For the text-containing cell, return its midpoint in (x, y) coordinate format. 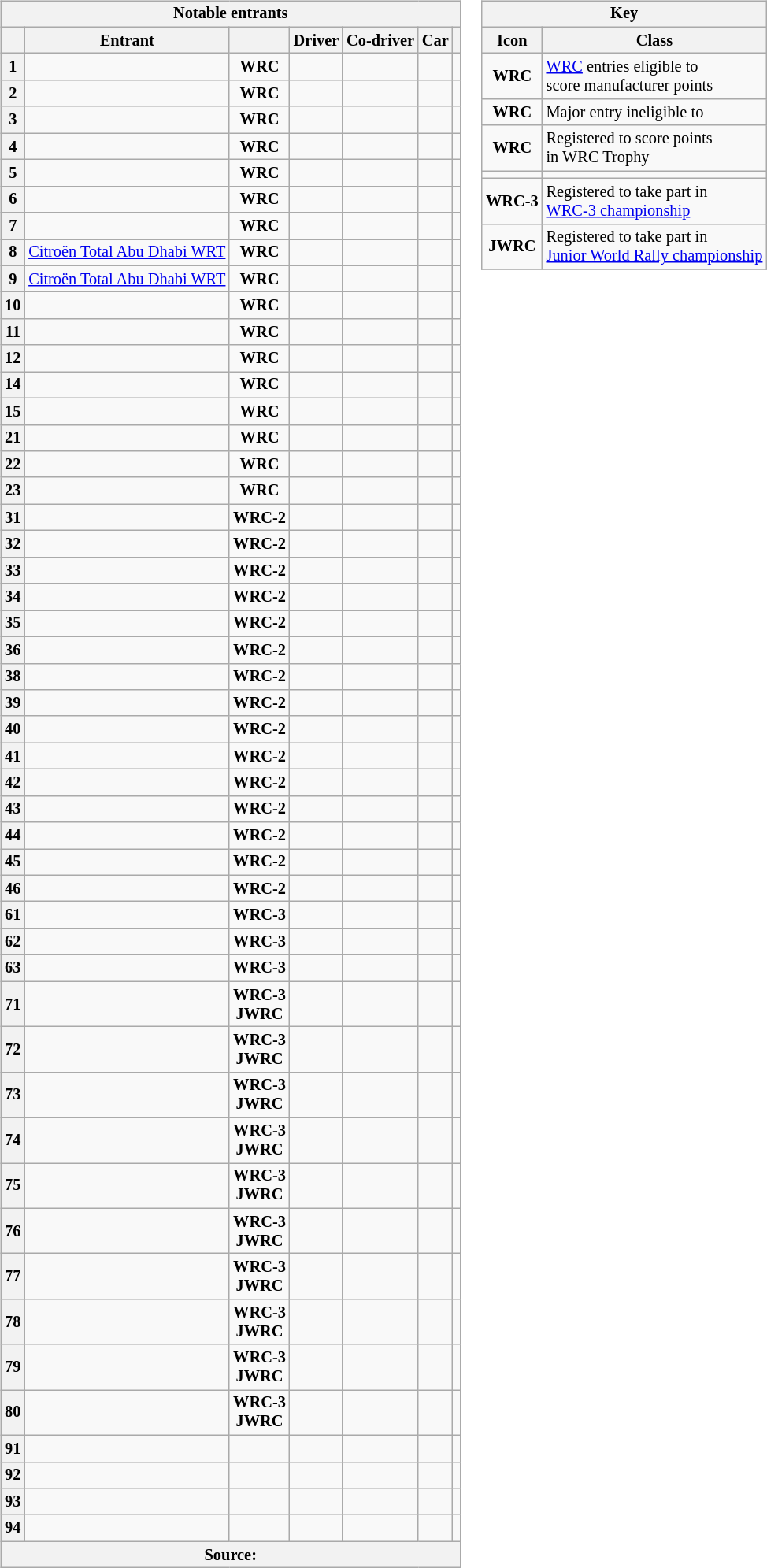
94 (13, 1528)
22 (13, 465)
10 (13, 306)
7 (13, 226)
Registered to take part inJunior World Rally championship (655, 247)
JWRC (512, 247)
45 (13, 862)
62 (13, 942)
35 (13, 624)
15 (13, 411)
76 (13, 1231)
Icon (512, 40)
46 (13, 888)
21 (13, 438)
77 (13, 1277)
Key (624, 14)
Entrant (127, 40)
42 (13, 783)
31 (13, 517)
Class (655, 40)
12 (13, 358)
Co-driver (380, 40)
6 (13, 199)
Car (435, 40)
44 (13, 836)
63 (13, 968)
Registered to take part inWRC-3 championship (655, 202)
33 (13, 570)
Notable entrants (230, 14)
11 (13, 332)
39 (13, 703)
93 (13, 1502)
43 (13, 809)
36 (13, 650)
14 (13, 385)
4 (13, 146)
79 (13, 1367)
Source: (230, 1555)
72 (13, 1050)
5 (13, 173)
9 (13, 279)
61 (13, 915)
40 (13, 729)
38 (13, 677)
80 (13, 1413)
78 (13, 1322)
71 (13, 1004)
41 (13, 756)
32 (13, 544)
75 (13, 1186)
34 (13, 597)
2 (13, 94)
3 (13, 120)
Registered to score points in WRC Trophy (655, 148)
74 (13, 1140)
Major entry ineligible to (655, 113)
1 (13, 67)
23 (13, 491)
91 (13, 1448)
73 (13, 1095)
WRC entries eligible toscore manufacturer points (655, 76)
92 (13, 1475)
Driver (317, 40)
8 (13, 253)
